From the cell containing the given text, extract its center point as [X, Y] coordinate. 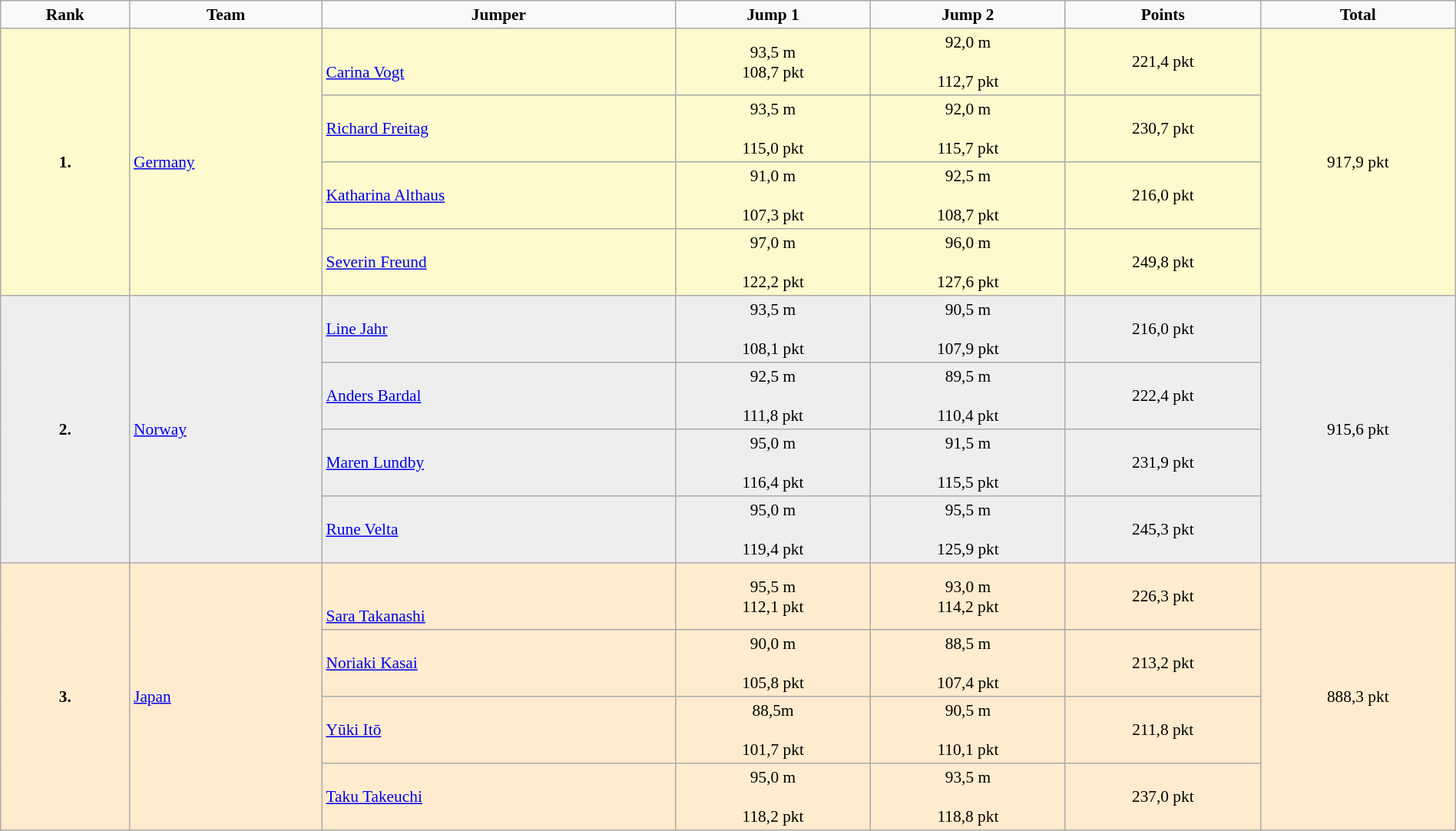
Rune Velta [498, 530]
93,5 m118,8 pkt [968, 797]
Taku Takeuchi [498, 797]
95,0 m119,4 pkt [773, 530]
3. [65, 697]
917,9 pkt [1358, 162]
245,3 pkt [1163, 530]
Jump 1 [773, 15]
Noriaki Kasai [498, 664]
222,4 pkt [1163, 396]
1. [65, 162]
93,5 m108,1 pkt [773, 329]
Jumper [498, 15]
97,0 m122,2 pkt [773, 263]
92,5 m111,8 pkt [773, 396]
Norway [226, 429]
888,3 pkt [1358, 697]
Richard Freitag [498, 129]
91,5 m115,5 pkt [968, 462]
Team [226, 15]
88,5 m107,4 pkt [968, 664]
Katharina Althaus [498, 195]
90,0 m105,8 pkt [773, 664]
Severin Freund [498, 263]
Japan [226, 697]
230,7 pkt [1163, 129]
Yūki Itō [498, 730]
249,8 pkt [1163, 263]
Points [1163, 15]
93,0 m114,2 pkt [968, 596]
Sara Takanashi [498, 596]
211,8 pkt [1163, 730]
Anders Bardal [498, 396]
231,9 pkt [1163, 462]
213,2 pkt [1163, 664]
Carina Vogt [498, 61]
237,0 pkt [1163, 797]
226,3 pkt [1163, 596]
Rank [65, 15]
95,0 m118,2 pkt [773, 797]
95,5 m125,9 pkt [968, 530]
93,5 m115,0 pkt [773, 129]
96,0 m127,6 pkt [968, 263]
Line Jahr [498, 329]
Maren Lundby [498, 462]
Jump 2 [968, 15]
221,4 pkt [1163, 61]
92,0 m112,7 pkt [968, 61]
95,5 m112,1 pkt [773, 596]
Total [1358, 15]
915,6 pkt [1358, 429]
93,5 m108,7 pkt [773, 61]
92,0 m115,7 pkt [968, 129]
90,5 m110,1 pkt [968, 730]
91,0 m107,3 pkt [773, 195]
2. [65, 429]
Germany [226, 162]
95,0 m116,4 pkt [773, 462]
89,5 m110,4 pkt [968, 396]
92,5 m108,7 pkt [968, 195]
90,5 m107,9 pkt [968, 329]
88,5m101,7 pkt [773, 730]
